Find where the given text appears and provide that cell's center as [x, y] coordinate. 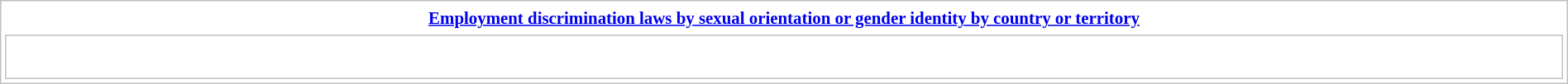
Employment discrimination laws by sexual orientation or gender identity by country or territory [784, 18]
